For the text-containing cell, return its midpoint in (X, Y) coordinate format. 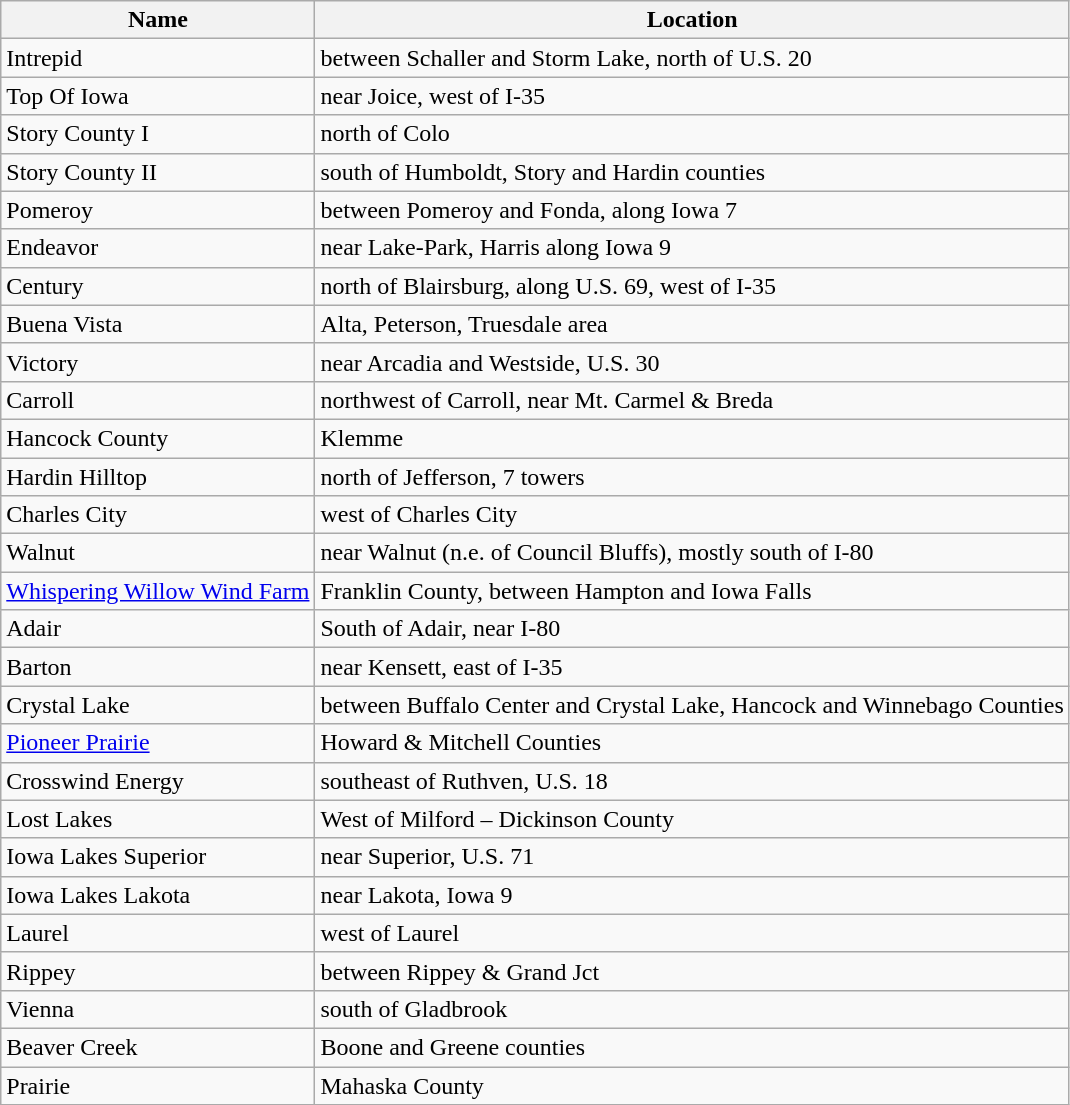
Prairie (158, 1085)
near Joice, west of I-35 (692, 96)
north of Jefferson, 7 towers (692, 477)
Pioneer Prairie (158, 743)
southeast of Ruthven, U.S. 18 (692, 781)
Iowa Lakes Superior (158, 857)
Name (158, 20)
near Kensett, east of I-35 (692, 667)
Howard & Mitchell Counties (692, 743)
Buena Vista (158, 324)
Adair (158, 629)
Vienna (158, 1009)
Beaver Creek (158, 1047)
Crystal Lake (158, 705)
Walnut (158, 553)
Carroll (158, 400)
Pomeroy (158, 210)
Barton (158, 667)
south of Gladbrook (692, 1009)
Rippey (158, 971)
Klemme (692, 438)
Story County I (158, 134)
between Buffalo Center and Crystal Lake, Hancock and Winnebago Counties (692, 705)
Lost Lakes (158, 819)
Laurel (158, 933)
Top Of Iowa (158, 96)
Endeavor (158, 248)
north of Colo (692, 134)
Alta, Peterson, Truesdale area (692, 324)
between Pomeroy and Fonda, along Iowa 7 (692, 210)
Location (692, 20)
between Schaller and Storm Lake, north of U.S. 20 (692, 58)
northwest of Carroll, near Mt. Carmel & Breda (692, 400)
West of Milford – Dickinson County (692, 819)
Whispering Willow Wind Farm (158, 591)
Story County II (158, 172)
west of Charles City (692, 515)
west of Laurel (692, 933)
Crosswind Energy (158, 781)
Boone and Greene counties (692, 1047)
Charles City (158, 515)
between Rippey & Grand Jct (692, 971)
near Superior, U.S. 71 (692, 857)
Iowa Lakes Lakota (158, 895)
Victory (158, 362)
Hardin Hilltop (158, 477)
south of Humboldt, Story and Hardin counties (692, 172)
Intrepid (158, 58)
near Lakota, Iowa 9 (692, 895)
near Arcadia and Westside, U.S. 30 (692, 362)
near Walnut (n.e. of Council Bluffs), mostly south of I-80 (692, 553)
South of Adair, near I-80 (692, 629)
Century (158, 286)
Hancock County (158, 438)
near Lake-Park, Harris along Iowa 9 (692, 248)
Franklin County, between Hampton and Iowa Falls (692, 591)
Mahaska County (692, 1085)
north of Blairsburg, along U.S. 69, west of I-35 (692, 286)
